Provide the (x, y) coordinate of the cell's center where the given text is located.  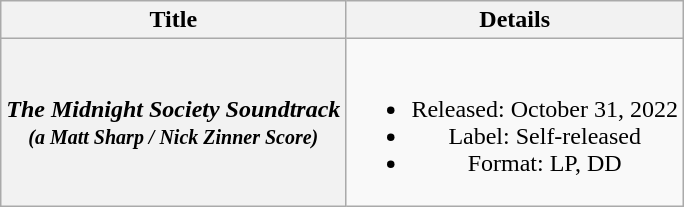
The Midnight Society Soundtrack (a Matt Sharp / Nick Zinner Score) (174, 122)
Title (174, 20)
Details (515, 20)
Released: October 31, 2022Label: Self-releasedFormat: LP, DD (515, 122)
